Output the (x, y) coordinate of the center of the cell containing the given text.  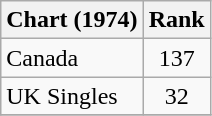
137 (176, 58)
UK Singles (72, 96)
Rank (176, 20)
Canada (72, 58)
32 (176, 96)
Chart (1974) (72, 20)
